Scan for the cell matching the given text and deliver its [X, Y] coordinate at center. 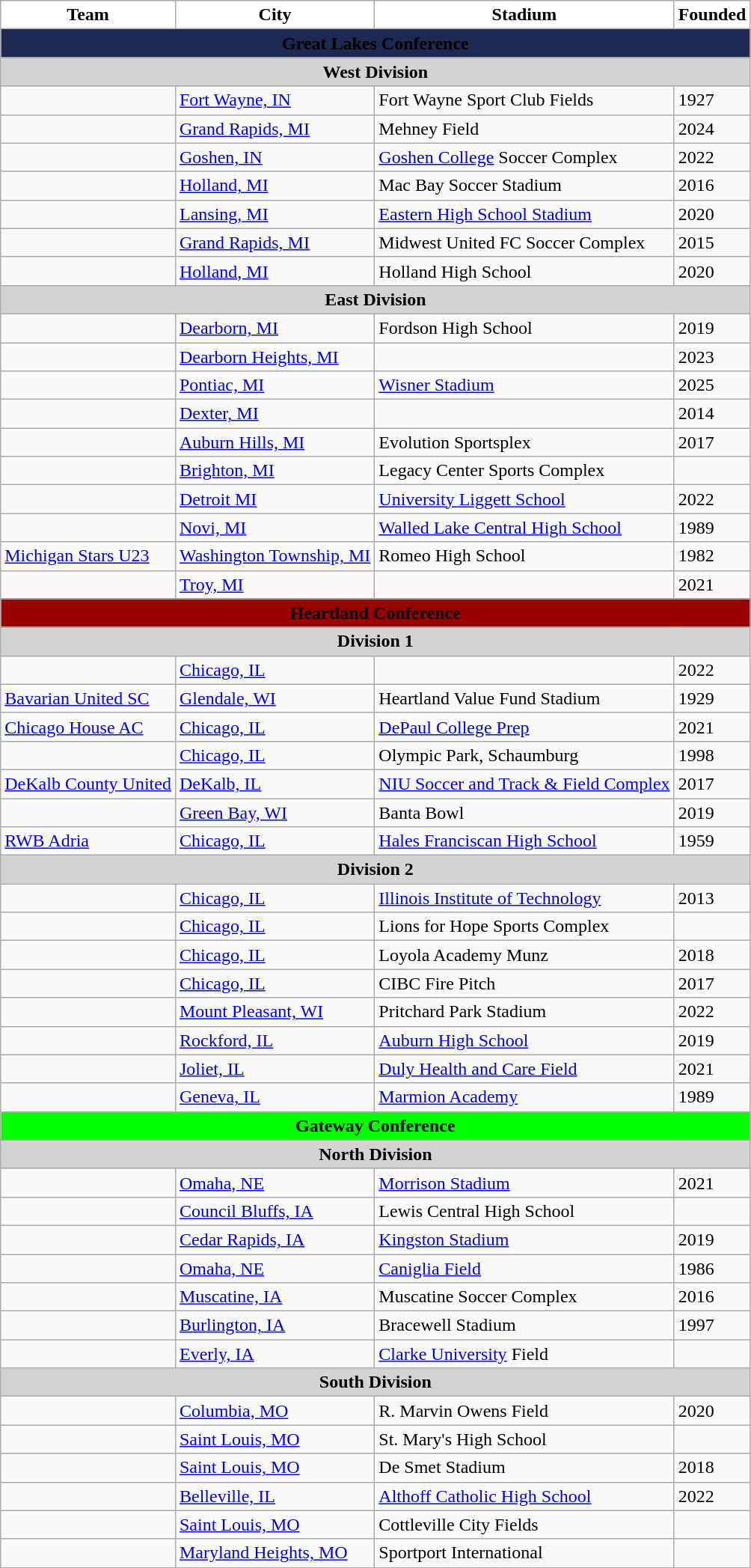
Legacy Center Sports Complex [524, 471]
Glendale, WI [275, 698]
Dexter, MI [275, 414]
Brighton, MI [275, 471]
RWB Adria [88, 841]
Midwest United FC Soccer Complex [524, 242]
Duly Health and Care Field [524, 1069]
Dearborn Heights, MI [275, 357]
Stadium [524, 15]
Clarke University Field [524, 1354]
Cedar Rapids, IA [275, 1239]
2015 [712, 242]
CIBC Fire Pitch [524, 983]
Troy, MI [275, 585]
Marmion Academy [524, 1097]
1927 [712, 100]
Goshen, IN [275, 157]
1959 [712, 841]
Gateway Conference [375, 1126]
Lansing, MI [275, 214]
Morrison Stadium [524, 1183]
Council Bluffs, IA [275, 1211]
Joliet, IL [275, 1069]
Evolution Sportsplex [524, 442]
Holland High School [524, 271]
DeKalb, IL [275, 784]
Bavarian United SC [88, 698]
Mehney Field [524, 129]
Novi, MI [275, 528]
Loyola Academy Munz [524, 955]
DePaul College Prep [524, 727]
Hales Franciscan High School [524, 841]
Fort Wayne, IN [275, 100]
De Smet Stadium [524, 1468]
Maryland Heights, MO [275, 1553]
Walled Lake Central High School [524, 528]
Pontiac, MI [275, 385]
East Division [375, 299]
2024 [712, 129]
Kingston Stadium [524, 1239]
Eastern High School Stadium [524, 214]
1986 [712, 1269]
Romeo High School [524, 556]
Sportport International [524, 1553]
1997 [712, 1326]
University Liggett School [524, 499]
Washington Township, MI [275, 556]
Muscatine, IA [275, 1297]
1929 [712, 698]
St. Mary's High School [524, 1439]
Mac Bay Soccer Stadium [524, 186]
Founded [712, 15]
Fordson High School [524, 328]
Heartland Value Fund Stadium [524, 698]
Lions for Hope Sports Complex [524, 927]
Burlington, IA [275, 1326]
North Division [375, 1154]
Banta Bowl [524, 812]
Bracewell Stadium [524, 1326]
Division 1 [375, 641]
City [275, 15]
Everly, IA [275, 1354]
Chicago House AC [88, 727]
Lewis Central High School [524, 1211]
Auburn High School [524, 1040]
Auburn Hills, MI [275, 442]
DeKalb County United [88, 784]
R. Marvin Owens Field [524, 1411]
NIU Soccer and Track & Field Complex [524, 784]
Wisner Stadium [524, 385]
Caniglia Field [524, 1269]
Columbia, MO [275, 1411]
Fort Wayne Sport Club Fields [524, 100]
Althoff Catholic High School [524, 1496]
Heartland Conference [375, 613]
Detroit MI [275, 499]
Illinois Institute of Technology [524, 898]
Great Lakes Conference [375, 43]
Rockford, IL [275, 1040]
Dearborn, MI [275, 328]
2014 [712, 414]
Muscatine Soccer Complex [524, 1297]
1998 [712, 755]
Goshen College Soccer Complex [524, 157]
Team [88, 15]
Olympic Park, Schaumburg [524, 755]
2025 [712, 385]
Green Bay, WI [275, 812]
West Division [375, 72]
2023 [712, 357]
1982 [712, 556]
Division 2 [375, 870]
Michigan Stars U23 [88, 556]
Mount Pleasant, WI [275, 1012]
Pritchard Park Stadium [524, 1012]
South Division [375, 1382]
Cottleville City Fields [524, 1525]
Geneva, IL [275, 1097]
2013 [712, 898]
Belleville, IL [275, 1496]
